Return [X, Y] of the center of cell containing provided text 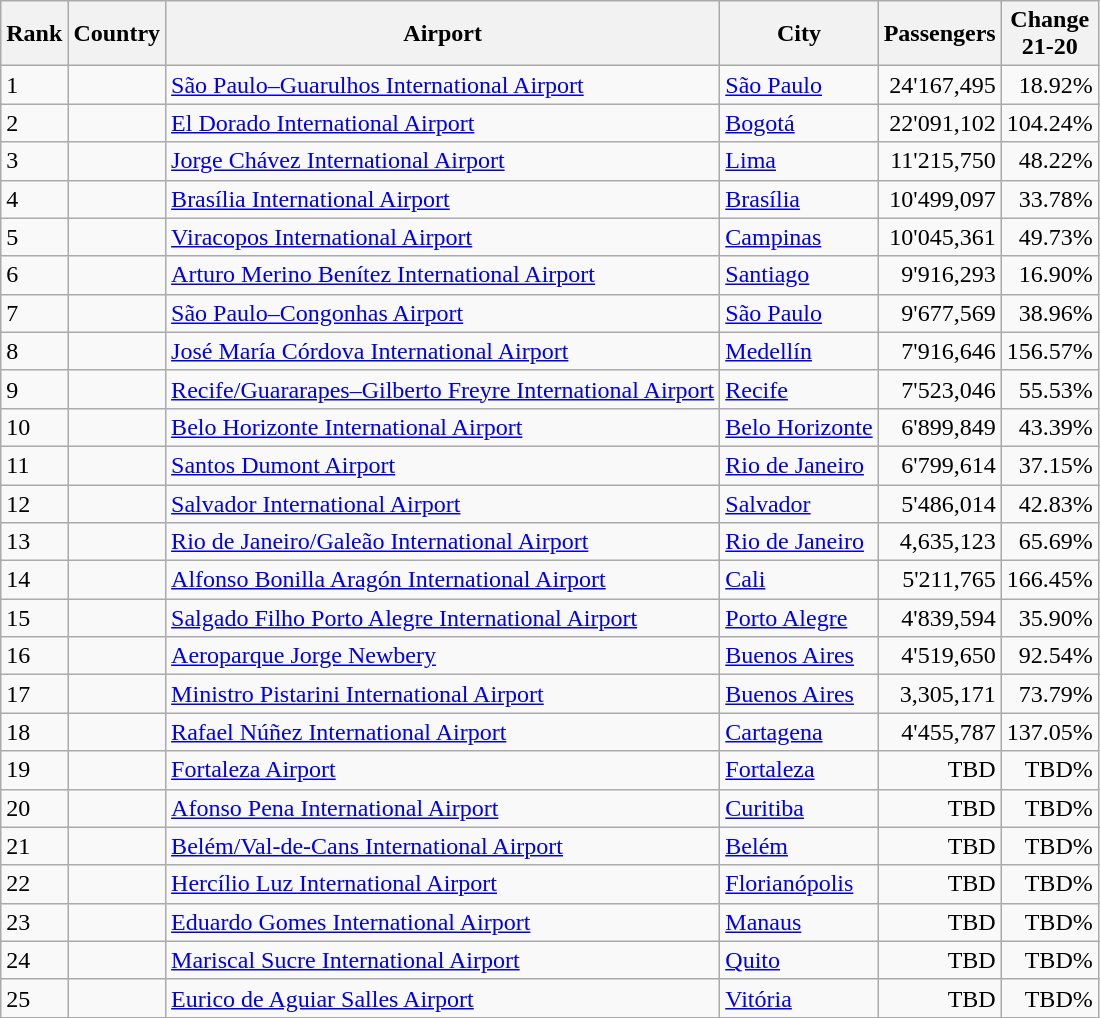
Rafael Núñez International Airport [443, 732]
Santos Dumont Airport [443, 465]
73.79% [1050, 694]
Viracopos International Airport [443, 237]
Change21-20 [1050, 34]
24 [34, 960]
11'215,750 [940, 161]
33.78% [1050, 199]
5'486,014 [940, 503]
2 [34, 123]
65.69% [1050, 542]
Manaus [799, 922]
16.90% [1050, 275]
Afonso Pena International Airport [443, 808]
104.24% [1050, 123]
166.45% [1050, 580]
Medellín [799, 351]
1 [34, 85]
Ministro Pistarini International Airport [443, 694]
9 [34, 389]
6'799,614 [940, 465]
Porto Alegre [799, 618]
Brasília [799, 199]
16 [34, 656]
24'167,495 [940, 85]
Rio de Janeiro/Galeão International Airport [443, 542]
Fortaleza Airport [443, 770]
9'916,293 [940, 275]
3 [34, 161]
Curitiba [799, 808]
Belém/Val-de-Cans International Airport [443, 846]
10'499,097 [940, 199]
Aeroparque Jorge Newbery [443, 656]
Bogotá [799, 123]
Quito [799, 960]
3,305,171 [940, 694]
7'523,046 [940, 389]
El Dorado International Airport [443, 123]
43.39% [1050, 427]
4,635,123 [940, 542]
38.96% [1050, 313]
Recife [799, 389]
13 [34, 542]
18 [34, 732]
Belo Horizonte [799, 427]
18.92% [1050, 85]
Florianópolis [799, 884]
Hercílio Luz International Airport [443, 884]
137.05% [1050, 732]
Recife/Guararapes–Gilberto Freyre International Airport [443, 389]
5 [34, 237]
José María Córdova International Airport [443, 351]
17 [34, 694]
Vitória [799, 998]
4'519,650 [940, 656]
Cartagena [799, 732]
12 [34, 503]
Fortaleza [799, 770]
6'899,849 [940, 427]
19 [34, 770]
49.73% [1050, 237]
São Paulo–Guarulhos International Airport [443, 85]
37.15% [1050, 465]
10'045,361 [940, 237]
Belém [799, 846]
Passengers [940, 34]
42.83% [1050, 503]
Rank [34, 34]
55.53% [1050, 389]
Airport [443, 34]
Mariscal Sucre International Airport [443, 960]
7'916,646 [940, 351]
Cali [799, 580]
Belo Horizonte International Airport [443, 427]
23 [34, 922]
São Paulo–Congonhas Airport [443, 313]
10 [34, 427]
Arturo Merino Benítez International Airport [443, 275]
14 [34, 580]
Lima [799, 161]
156.57% [1050, 351]
Campinas [799, 237]
25 [34, 998]
Eduardo Gomes International Airport [443, 922]
9'677,569 [940, 313]
48.22% [1050, 161]
Brasília International Airport [443, 199]
Salvador [799, 503]
Country [117, 34]
4 [34, 199]
11 [34, 465]
Jorge Chávez International Airport [443, 161]
Salvador International Airport [443, 503]
4'455,787 [940, 732]
Salgado Filho Porto Alegre International Airport [443, 618]
City [799, 34]
20 [34, 808]
8 [34, 351]
22 [34, 884]
92.54% [1050, 656]
4'839,594 [940, 618]
6 [34, 275]
Eurico de Aguiar Salles Airport [443, 998]
21 [34, 846]
Alfonso Bonilla Aragón International Airport [443, 580]
5'211,765 [940, 580]
15 [34, 618]
35.90% [1050, 618]
Santiago [799, 275]
7 [34, 313]
22'091,102 [940, 123]
